Capture the cell that displays the provided text and extract its [X, Y] central coordinate. 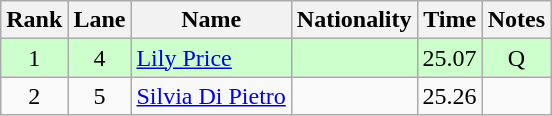
1 [34, 58]
Notes [516, 20]
Nationality [354, 20]
2 [34, 96]
Lane [100, 20]
Name [211, 20]
4 [100, 58]
Rank [34, 20]
5 [100, 96]
Silvia Di Pietro [211, 96]
Q [516, 58]
Lily Price [211, 58]
25.26 [450, 96]
Time [450, 20]
25.07 [450, 58]
